From the cell containing the given text, extract its center point as (X, Y) coordinate. 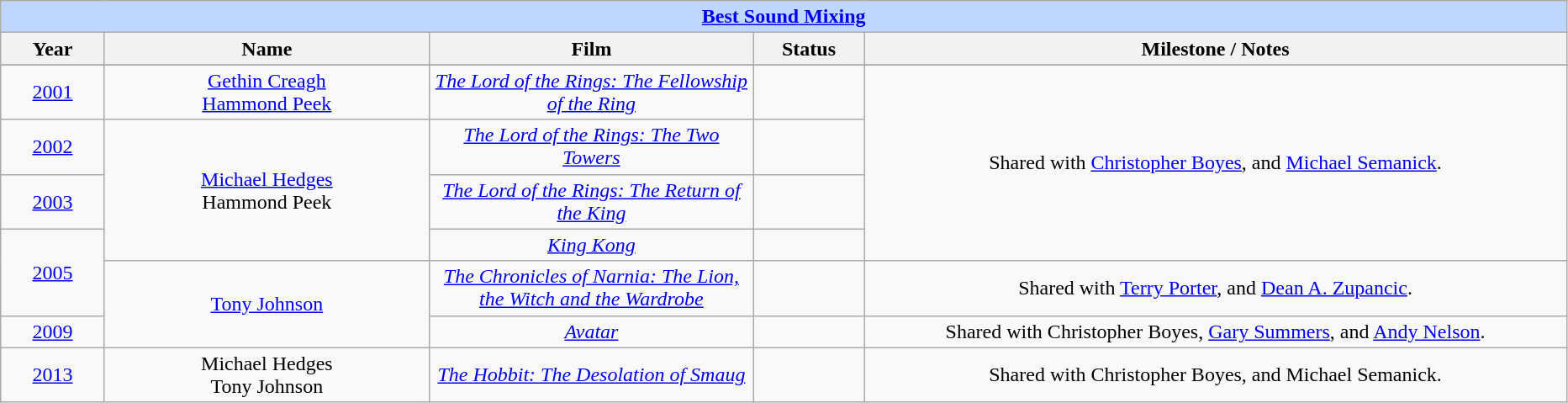
The Lord of the Rings: The Two Towers (591, 146)
2005 (53, 273)
Tony Johnson (267, 305)
Gethin CreaghHammond Peek (267, 93)
Shared with Christopher Boyes, Gary Summers, and Andy Nelson. (1216, 331)
Shared with Terry Porter, and Dean A. Zupancic. (1216, 288)
Film (591, 49)
Michael HedgesTony Johnson (267, 375)
2001 (53, 93)
2002 (53, 146)
The Chronicles of Narnia: The Lion, the Witch and the Wardrobe (591, 288)
The Lord of the Rings: The Return of the King (591, 202)
2009 (53, 331)
Avatar (591, 331)
2013 (53, 375)
Name (267, 49)
Best Sound Mixing (784, 17)
Milestone / Notes (1216, 49)
Year (53, 49)
King Kong (591, 245)
2003 (53, 202)
Status (809, 49)
The Hobbit: The Desolation of Smaug (591, 375)
The Lord of the Rings: The Fellowship of the Ring (591, 93)
Michael HedgesHammond Peek (267, 190)
